Determine the [X, Y] coordinate at the center of the cell enclosing the given text.  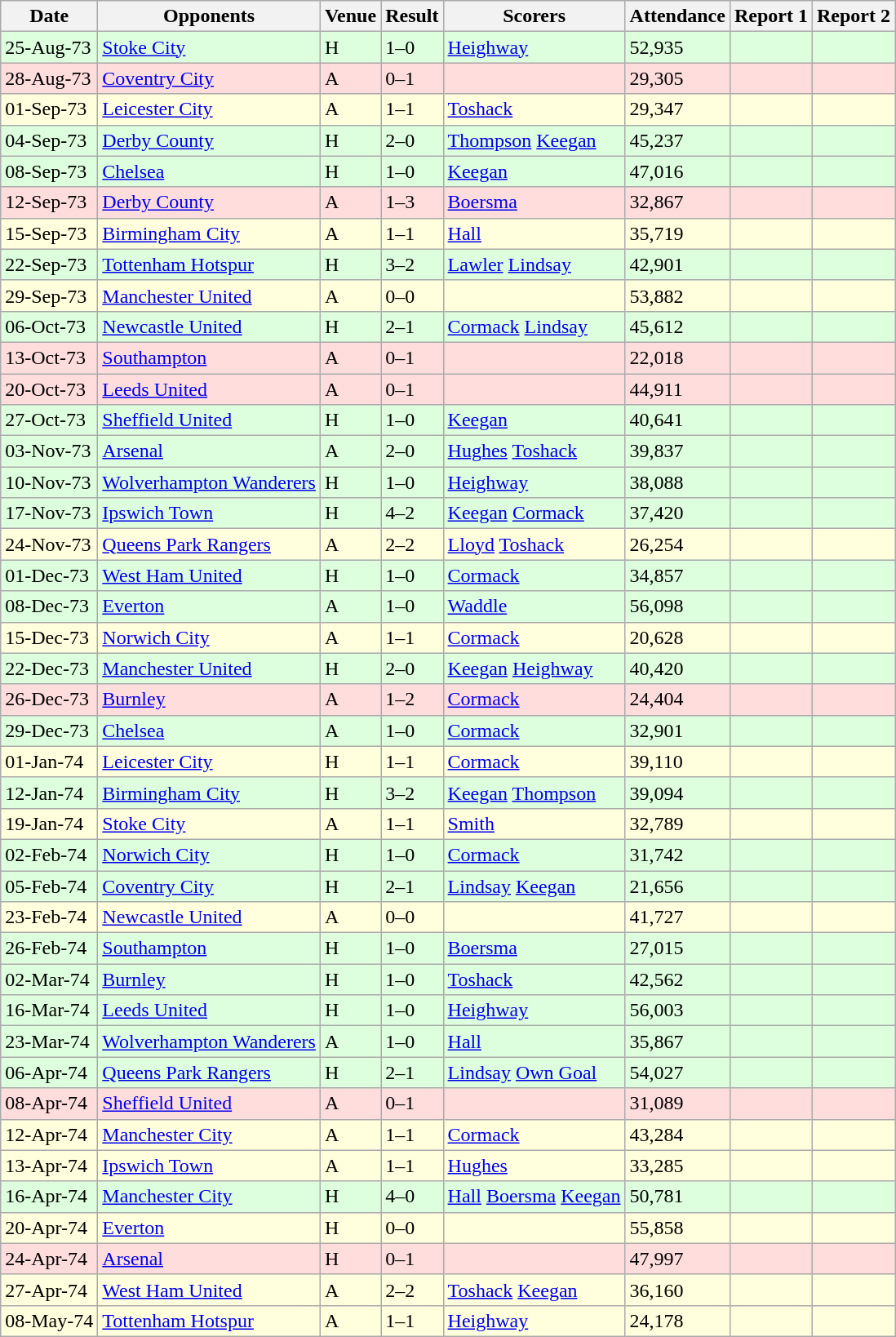
08-Apr-74 [49, 1104]
26,254 [677, 544]
29-Dec-73 [49, 731]
03-Nov-73 [49, 451]
26-Feb-74 [49, 948]
25-Aug-73 [49, 47]
06-Apr-74 [49, 1073]
56,003 [677, 1011]
35,867 [677, 1042]
Hughes Toshack [534, 451]
Waddle [534, 606]
Report 2 [854, 16]
12-Apr-74 [49, 1135]
40,641 [677, 420]
40,420 [677, 668]
Lloyd Toshack [534, 544]
Hughes [534, 1166]
Toshack Keegan [534, 1290]
Hall Boersma Keegan [534, 1197]
10-Nov-73 [49, 482]
29,347 [677, 109]
53,882 [677, 295]
1–2 [412, 700]
08-Dec-73 [49, 606]
39,110 [677, 762]
24-Nov-73 [49, 544]
01-Jan-74 [49, 762]
22-Sep-73 [49, 264]
02-Feb-74 [49, 855]
39,094 [677, 793]
41,727 [677, 917]
Opponents [209, 16]
Attendance [677, 16]
22,018 [677, 358]
33,285 [677, 1166]
47,016 [677, 171]
12-Jan-74 [49, 793]
24-Apr-74 [49, 1259]
15-Dec-73 [49, 637]
13-Apr-74 [49, 1166]
38,088 [677, 482]
39,837 [677, 451]
Smith [534, 824]
Keegan Cormack [534, 513]
34,857 [677, 575]
01-Dec-73 [49, 575]
27-Oct-73 [49, 420]
54,027 [677, 1073]
26-Dec-73 [49, 700]
35,719 [677, 233]
32,867 [677, 202]
20,628 [677, 637]
Result [412, 16]
01-Sep-73 [49, 109]
20-Oct-73 [49, 389]
37,420 [677, 513]
56,098 [677, 606]
15-Sep-73 [49, 233]
Venue [350, 16]
47,997 [677, 1259]
16-Mar-74 [49, 1011]
31,742 [677, 855]
Lindsay Own Goal [534, 1073]
13-Oct-73 [49, 358]
27,015 [677, 948]
08-May-74 [49, 1321]
50,781 [677, 1197]
Thompson Keegan [534, 140]
06-Oct-73 [49, 326]
1–3 [412, 202]
05-Feb-74 [49, 886]
45,612 [677, 326]
02-Mar-74 [49, 979]
36,160 [677, 1290]
4–2 [412, 513]
44,911 [677, 389]
24,178 [677, 1321]
08-Sep-73 [49, 171]
45,237 [677, 140]
55,858 [677, 1228]
31,089 [677, 1104]
29-Sep-73 [49, 295]
23-Mar-74 [49, 1042]
29,305 [677, 78]
32,901 [677, 731]
27-Apr-74 [49, 1290]
32,789 [677, 824]
23-Feb-74 [49, 917]
Report 1 [770, 16]
04-Sep-73 [49, 140]
Date [49, 16]
12-Sep-73 [49, 202]
Lindsay Keegan [534, 886]
28-Aug-73 [49, 78]
Scorers [534, 16]
20-Apr-74 [49, 1228]
52,935 [677, 47]
43,284 [677, 1135]
24,404 [677, 700]
Keegan Thompson [534, 793]
21,656 [677, 886]
Lawler Lindsay [534, 264]
42,562 [677, 979]
22-Dec-73 [49, 668]
19-Jan-74 [49, 824]
17-Nov-73 [49, 513]
16-Apr-74 [49, 1197]
Cormack Lindsay [534, 326]
4–0 [412, 1197]
Keegan Heighway [534, 668]
42,901 [677, 264]
